Find where the given text appears and provide that cell's center as (x, y) coordinate. 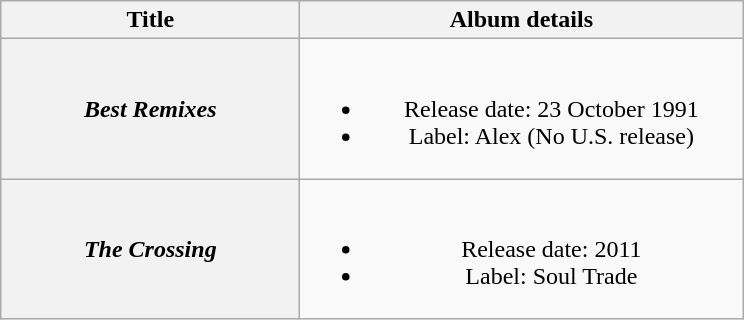
Title (150, 20)
Release date: 2011Label: Soul Trade (522, 249)
Best Remixes (150, 109)
Album details (522, 20)
The Crossing (150, 249)
Release date: 23 October 1991Label: Alex (No U.S. release) (522, 109)
